Provide the [x, y] coordinate of the cell's center where the given text is located.  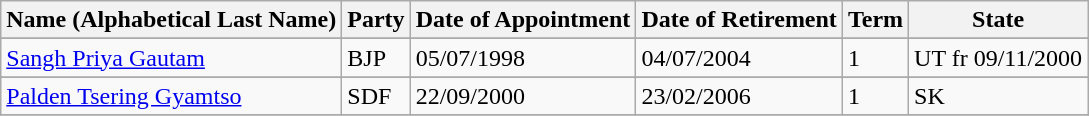
Date of Appointment [523, 20]
Name (Alphabetical Last Name) [172, 20]
22/09/2000 [523, 96]
23/02/2006 [740, 96]
Sangh Priya Gautam [172, 58]
BJP [376, 58]
Term [875, 20]
04/07/2004 [740, 58]
SK [998, 96]
State [998, 20]
Date of Retirement [740, 20]
SDF [376, 96]
Party [376, 20]
05/07/1998 [523, 58]
Palden Tsering Gyamtso [172, 96]
UT fr 09/11/2000 [998, 58]
